Detect which cell encompasses the target text, then output its [X, Y] center coordinate. 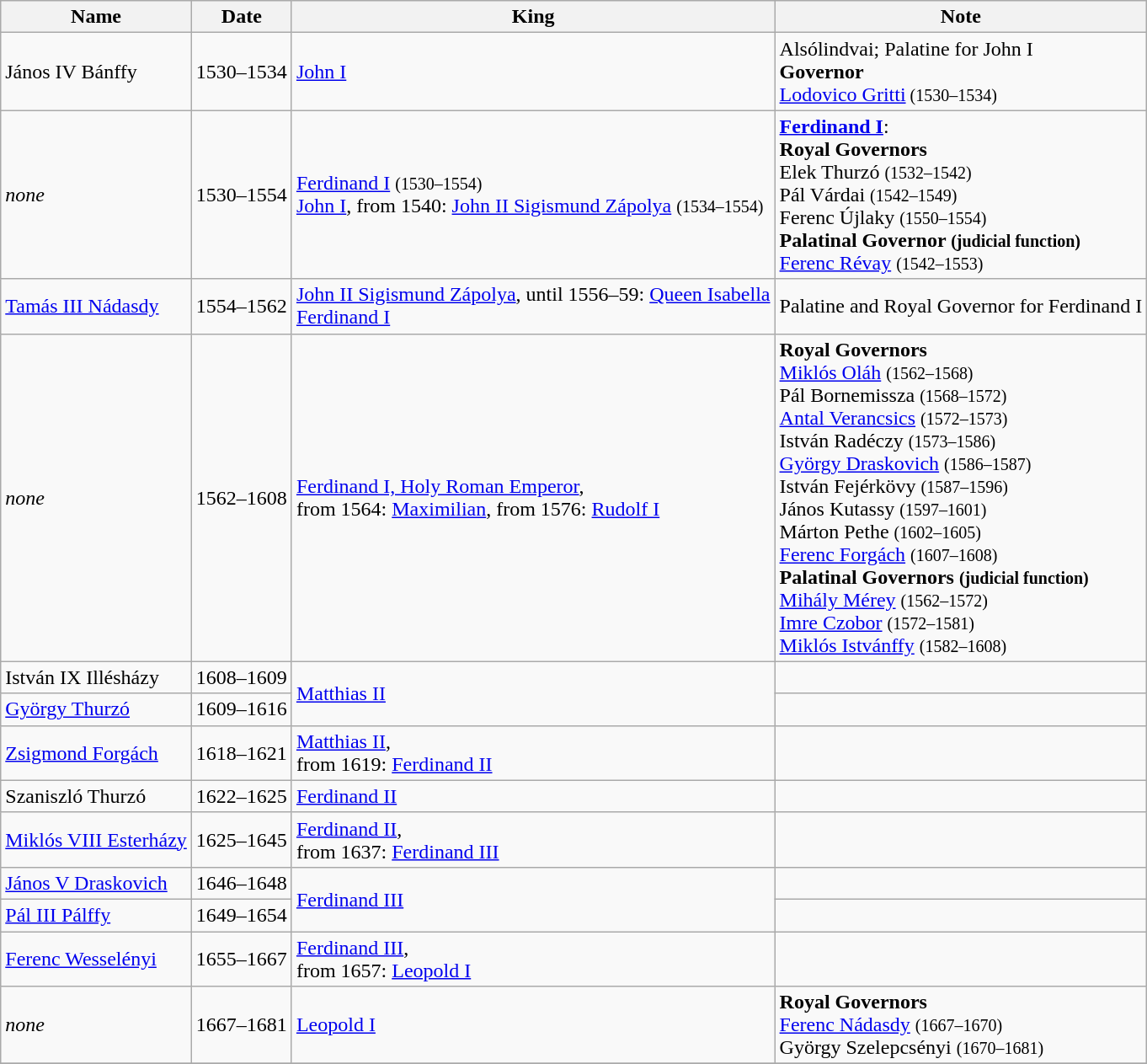
Matthias II, from 1619: Ferdinand II [533, 753]
Tamás III Nádasdy [96, 307]
Palatine and Royal Governor for Ferdinand I [961, 307]
1625–1645 [241, 839]
Ferdinand II [533, 796]
György Thurzó [96, 709]
Ferdinand I (1530–1554)John I, from 1540: John II Sigismund Zápolya (1534–1554) [533, 195]
Ferdinand III, from 1657: Leopold I [533, 959]
Miklós VIII Esterházy [96, 839]
Date [241, 17]
Zsigmond Forgách [96, 753]
John II Sigismund Zápolya, until 1556–59: Queen IsabellaFerdinand I [533, 307]
1609–1616 [241, 709]
John I [533, 72]
Szaniszló Thurzó [96, 796]
Matthias II [533, 693]
Ferdinand III [533, 899]
1622–1625 [241, 796]
1530–1554 [241, 195]
János V Draskovich [96, 883]
Alsólindvai; Palatine for John IGovernorLodovico Gritti (1530–1534) [961, 72]
1655–1667 [241, 959]
Note [961, 17]
1562–1608 [241, 497]
King [533, 17]
Leopold I [533, 1025]
1530–1534 [241, 72]
1667–1681 [241, 1025]
1618–1621 [241, 753]
Ferdinand II, from 1637: Ferdinand III [533, 839]
Ferdinand I, Holy Roman Emperor, from 1564: Maximilian, from 1576: Rudolf I [533, 497]
1554–1562 [241, 307]
1646–1648 [241, 883]
Pál III Pálffy [96, 915]
Ferenc Wesselényi [96, 959]
János IV Bánffy [96, 72]
1649–1654 [241, 915]
1608–1609 [241, 677]
Royal GovernorsFerenc Nádasdy (1667–1670)György Szelepcsényi (1670–1681) [961, 1025]
Name [96, 17]
István IX Illésházy [96, 677]
